Find where the given text appears and provide that cell's center as [X, Y] coordinate. 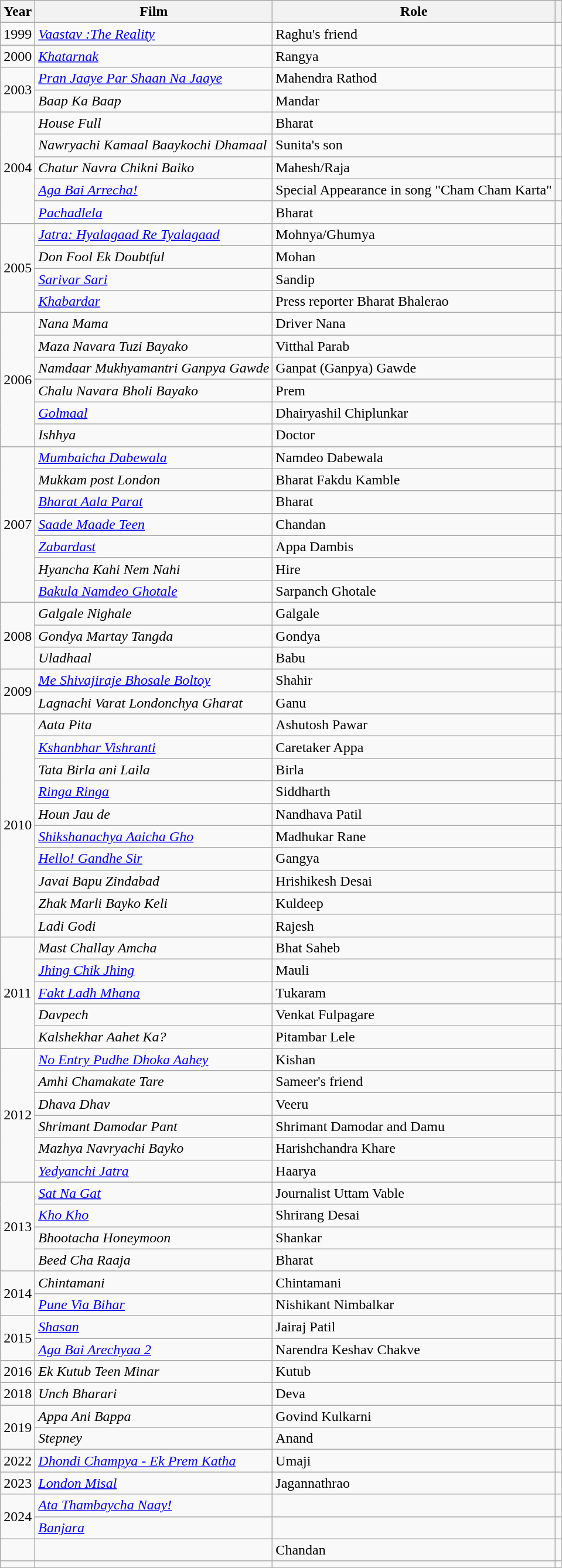
Javai Bapu Zindabad [154, 881]
Haarya [414, 1171]
2015 [18, 1338]
Special Appearance in song "Cham Cham Karta" [414, 190]
Zhak Marli Bayko Keli [154, 903]
Kshanbhar Vishranti [154, 747]
Aata Pita [154, 725]
Appa Dambis [414, 546]
Kishan [414, 1060]
Bhat Saheb [414, 948]
Kalshekhar Aahet Ka? [154, 1037]
Aga Bai Arrecha! [154, 190]
Vaastav :The Reality [154, 34]
Shahir [414, 681]
Namdaar Mukhyamantri Ganpya Gawde [154, 368]
Sat Na Gat [154, 1193]
Shasan [154, 1327]
Bharat Fakdu Kamble [414, 480]
Tata Birla ani Laila [154, 770]
2014 [18, 1293]
Madhukar Rane [414, 836]
Nana Mama [154, 324]
Jairaj Patil [414, 1327]
2004 [18, 168]
Yedyanchi Jatra [154, 1171]
2018 [18, 1394]
Driver Nana [414, 324]
Umaji [414, 1461]
Nandhava Patil [414, 814]
2023 [18, 1483]
Galgale [414, 613]
Sameer's friend [414, 1082]
Kutub [414, 1372]
2005 [18, 268]
Sarpanch Ghotale [414, 591]
Doctor [414, 435]
Sunita's son [414, 145]
Birla [414, 770]
Tukaram [414, 993]
Hello! Gandhe Sir [154, 859]
Anand [414, 1439]
2016 [18, 1372]
Houn Jau de [154, 814]
Banjara [154, 1528]
1999 [18, 34]
Harishchandra Khare [414, 1149]
Rangya [414, 56]
Shrimant Damodar Pant [154, 1126]
Hire [414, 569]
Year [18, 12]
Dhava Dhav [154, 1104]
2022 [18, 1461]
2010 [18, 826]
Galgale Nighale [154, 613]
Chatur Navra Chikni Baiko [154, 168]
Uladhaal [154, 658]
Khabardar [154, 302]
Ata Thambaycha Naay! [154, 1505]
Mahendra Rathod [414, 78]
Me Shivajiraje Bhosale Boltoy [154, 681]
Veeru [414, 1104]
Ganu [414, 703]
Hyancha Kahi Nem Nahi [154, 569]
2012 [18, 1115]
Narendra Keshav Chakve [414, 1349]
Press reporter Bharat Bhalerao [414, 302]
Jagannathrao [414, 1483]
Jatra: Hyalagaad Re Tyalagaad [154, 234]
Mazhya Navryachi Bayko [154, 1149]
Govind Kulkarni [414, 1416]
2009 [18, 692]
Namdeo Dabewala [414, 457]
2003 [18, 90]
Maza Navara Tuzi Bayako [154, 346]
Khatarnak [154, 56]
Mohnya/Ghumya [414, 234]
Pitambar Lele [414, 1037]
Venkat Fulpagare [414, 1015]
Chalu Navara Bholi Bayako [154, 391]
Siddharth [414, 792]
Ganpat (Ganpya) Gawde [414, 368]
Gondya Martay Tangda [154, 636]
Aga Bai Arechyaa 2 [154, 1349]
Ladi Godi [154, 925]
Shrirang Desai [414, 1215]
Shikshanachya Aaicha Gho [154, 836]
Shrimant Damodar and Damu [414, 1126]
Golmaal [154, 413]
Ishhya [154, 435]
Dhairyashil Chiplunkar [414, 413]
Bhootacha Honeymoon [154, 1238]
2013 [18, 1227]
Prem [414, 391]
Bharat Aala Parat [154, 502]
2011 [18, 992]
Zabardast [154, 546]
House Full [154, 123]
Pachadlela [154, 212]
Lagnachi Varat Londonchya Gharat [154, 703]
Vitthal Parab [414, 346]
No Entry Pudhe Dhoka Aahey [154, 1060]
Shankar [414, 1238]
Bakula Namdeo Ghotale [154, 591]
Film [154, 12]
Don Fool Ek Doubtful [154, 257]
Kuldeep [414, 903]
Caretaker Appa [414, 747]
Stepney [154, 1439]
Unch Bharari [154, 1394]
Mandar [414, 101]
Fakt Ladh Mhana [154, 993]
Kho Kho [154, 1215]
Journalist Uttam Vable [414, 1193]
Amhi Chamakate Tare [154, 1082]
Babu [414, 658]
Deva [414, 1394]
2007 [18, 524]
Role [414, 12]
Pune Via Bihar [154, 1304]
Gondya [414, 636]
2024 [18, 1516]
Pran Jaaye Par Shaan Na Jaaye [154, 78]
Beed Cha Raaja [154, 1260]
Mauli [414, 970]
Mumbaicha Dabewala [154, 457]
Mast Challay Amcha [154, 948]
Sandip [414, 279]
Mahesh/Raja [414, 168]
2006 [18, 380]
Ek Kutub Teen Minar [154, 1372]
Ringa Ringa [154, 792]
2008 [18, 636]
2019 [18, 1427]
2000 [18, 56]
Mohan [414, 257]
Mukkam post London [154, 480]
Davpech [154, 1015]
Saade Maade Teen [154, 524]
Ashutosh Pawar [414, 725]
Nawryachi Kamaal Baaykochi Dhamaal [154, 145]
Jhing Chik Jhing [154, 970]
Dhondi Champya - Ek Prem Katha [154, 1461]
Rajesh [414, 925]
Sarivar Sari [154, 279]
London Misal [154, 1483]
Baap Ka Baap [154, 101]
Appa Ani Bappa [154, 1416]
Hrishikesh Desai [414, 881]
Nishikant Nimbalkar [414, 1304]
Gangya [414, 859]
Raghu's friend [414, 34]
